Extract the [x, y] coordinate from the center of the cell holding the provided text.  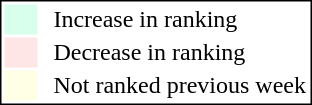
Decrease in ranking [180, 53]
Not ranked previous week [180, 85]
Increase in ranking [180, 19]
